Capture the cell that displays the provided text and extract its (X, Y) central coordinate. 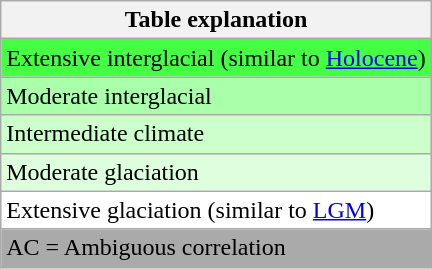
Moderate interglacial (216, 96)
AC = Ambiguous correlation (216, 248)
Intermediate climate (216, 134)
Extensive interglacial (similar to Holocene) (216, 58)
Moderate glaciation (216, 172)
Extensive glaciation (similar to LGM) (216, 210)
Table explanation (216, 20)
